Determine the [x, y] coordinate at the center of the cell enclosing the given text.  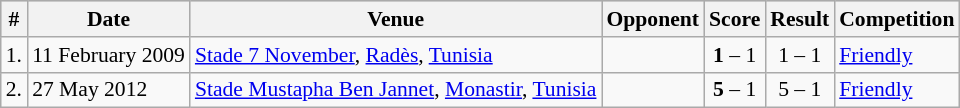
Venue [396, 19]
Score [734, 19]
Opponent [654, 19]
Stade 7 November, Radès, Tunisia [396, 55]
Stade Mustapha Ben Jannet, Monastir, Tunisia [396, 90]
Result [800, 19]
Date [108, 19]
11 February 2009 [108, 55]
Competition [896, 19]
27 May 2012 [108, 90]
# [14, 19]
2. [14, 90]
1. [14, 55]
